Return (X, Y) of the center of cell containing provided text 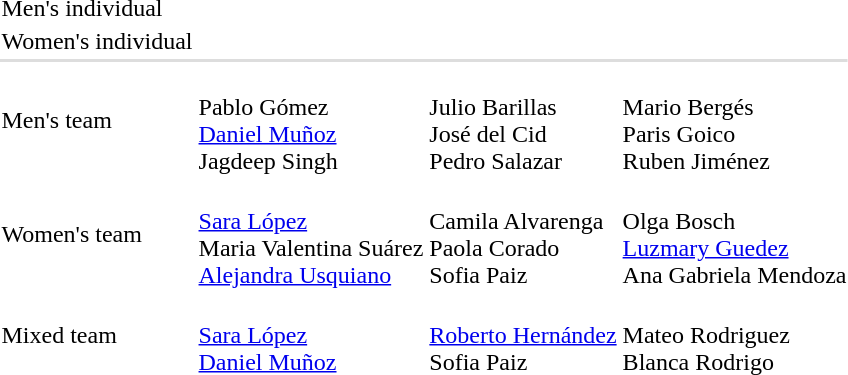
Women's individual (97, 41)
Men's team (97, 120)
Camila AlvarengaPaola CoradoSofia Paiz (523, 234)
Julio BarillasJosé del CidPedro Salazar (523, 120)
Women's team (97, 234)
Sara LópezMaria Valentina SuárezAlejandra Usquiano (311, 234)
Olga BoschLuzmary GuedezAna Gabriela Mendoza (734, 234)
Pablo GómezDaniel MuñozJagdeep Singh (311, 120)
Mario BergésParis GoicoRuben Jiménez (734, 120)
